Pinpoint the cell where the given text exists, returning its [X, Y] midpoint coordinate. 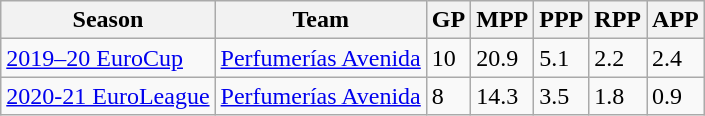
0.9 [676, 96]
8 [448, 96]
10 [448, 58]
2020-21 EuroLeague [108, 96]
GP [448, 20]
2.4 [676, 58]
1.8 [618, 96]
2019–20 EuroCup [108, 58]
Season [108, 20]
5.1 [562, 58]
Team [320, 20]
MPP [502, 20]
RPP [618, 20]
14.3 [502, 96]
2.2 [618, 58]
PPP [562, 20]
20.9 [502, 58]
3.5 [562, 96]
APP [676, 20]
